Determine the (x, y) coordinate at the center of the cell enclosing the given text.  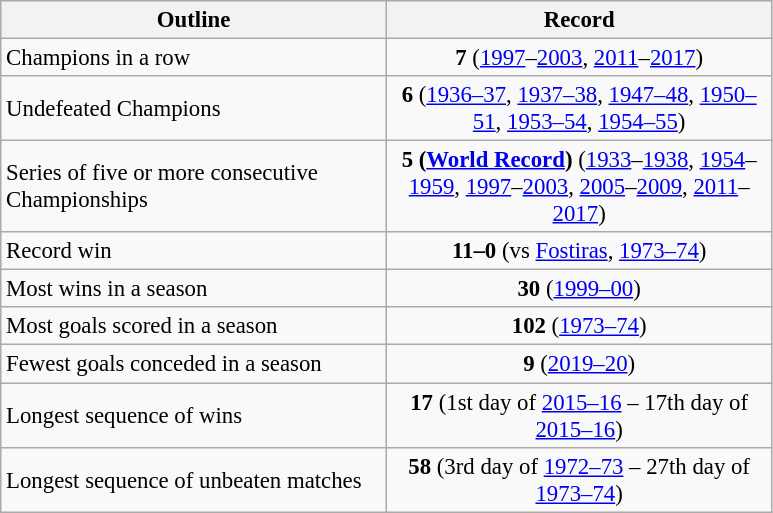
58 (3rd day of 1972–73 – 27th day of 1973–74) (579, 480)
102 (1973–74) (579, 327)
11–0 (vs Fostiras, 1973–74) (579, 251)
Longest sequence of unbeaten matches (194, 480)
Longest sequence of wins (194, 416)
Series of five or more consecutive Championships (194, 187)
9 (2019–20) (579, 364)
Undefeated Champions (194, 108)
7 (1997–2003, 2011–2017) (579, 58)
Most goals scored in a season (194, 327)
Record (579, 20)
Outline (194, 20)
Most wins in a season (194, 289)
17 (1st day of 2015–16 – 17th day of 2015–16) (579, 416)
30 (1999–00) (579, 289)
6 (1936–37, 1937–38, 1947–48, 1950–51, 1953–54, 1954–55) (579, 108)
Record win (194, 251)
Fewest goals conceded in a season (194, 364)
Champions in a row (194, 58)
5 (World Record) (1933–1938, 1954–1959, 1997–2003, 2005–2009, 2011–2017) (579, 187)
